Identify which cell holds the provided text, then report its [X, Y] central coordinate. 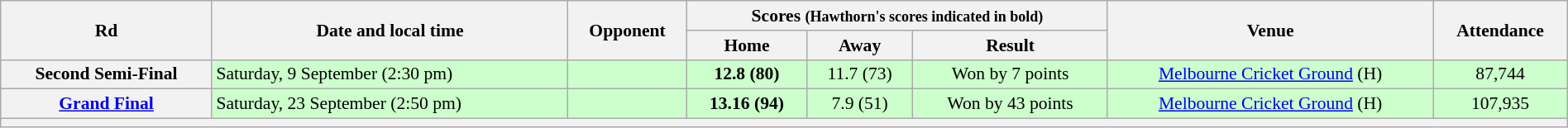
Won by 43 points [1011, 104]
Second Semi-Final [107, 74]
11.7 (73) [859, 74]
Date and local time [390, 30]
Home [746, 45]
7.9 (51) [859, 104]
Venue [1270, 30]
Away [859, 45]
Saturday, 9 September (2:30 pm) [390, 74]
12.8 (80) [746, 74]
Saturday, 23 September (2:50 pm) [390, 104]
Attendance [1500, 30]
13.16 (94) [746, 104]
107,935 [1500, 104]
Scores (Hawthorn's scores indicated in bold) [896, 16]
Grand Final [107, 104]
87,744 [1500, 74]
Won by 7 points [1011, 74]
Result [1011, 45]
Opponent [628, 30]
Rd [107, 30]
